For the text-containing cell, return its midpoint in (X, Y) coordinate format. 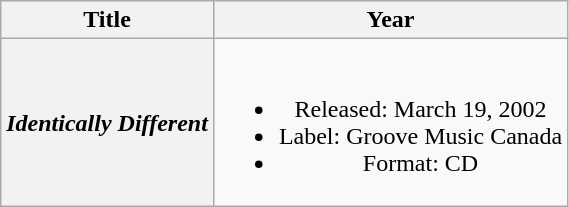
Identically Different (108, 122)
Year (390, 20)
Released: March 19, 2002Label: Groove Music CanadaFormat: CD (390, 122)
Title (108, 20)
